Provide the (x, y) coordinate of the cell's center where the given text is located.  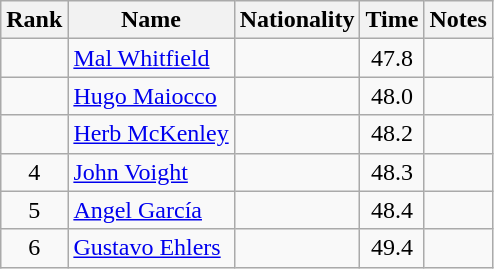
49.4 (392, 248)
Rank (34, 20)
Nationality (297, 20)
Angel García (151, 210)
Herb McKenley (151, 134)
Time (392, 20)
48.0 (392, 96)
Mal Whitfield (151, 58)
Notes (458, 20)
6 (34, 248)
48.4 (392, 210)
John Voight (151, 172)
Gustavo Ehlers (151, 248)
48.3 (392, 172)
48.2 (392, 134)
Hugo Maiocco (151, 96)
4 (34, 172)
47.8 (392, 58)
5 (34, 210)
Name (151, 20)
